Locate the cell with the specified text and output its (x, y) center coordinate. 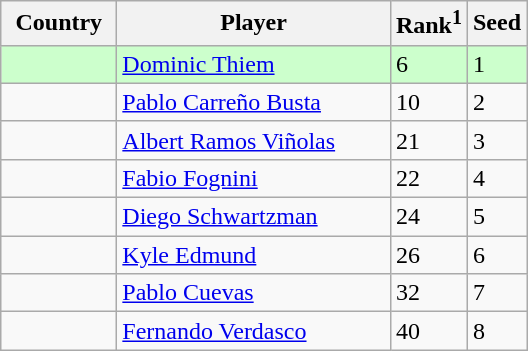
1 (496, 64)
Pablo Carreño Busta (254, 102)
2 (496, 102)
Seed (496, 24)
5 (496, 217)
24 (428, 217)
Rank1 (428, 24)
7 (496, 293)
40 (428, 331)
10 (428, 102)
Fernando Verdasco (254, 331)
Player (254, 24)
Kyle Edmund (254, 255)
Fabio Fognini (254, 178)
8 (496, 331)
Country (59, 24)
Albert Ramos Viñolas (254, 140)
Pablo Cuevas (254, 293)
4 (496, 178)
3 (496, 140)
21 (428, 140)
26 (428, 255)
Diego Schwartzman (254, 217)
32 (428, 293)
22 (428, 178)
Dominic Thiem (254, 64)
